Determine the [X, Y] coordinate at the center of the cell enclosing the given text.  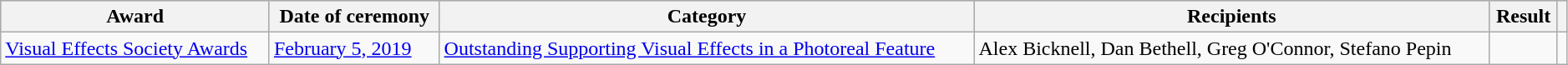
Category [707, 17]
Visual Effects Society Awards [135, 48]
February 5, 2019 [354, 48]
Result [1524, 17]
Award [135, 17]
Alex Bicknell, Dan Bethell, Greg O'Connor, Stefano Pepin [1231, 48]
Recipients [1231, 17]
Date of ceremony [354, 17]
Outstanding Supporting Visual Effects in a Photoreal Feature [707, 48]
